Pinpoint the cell where the given text exists, returning its [x, y] midpoint coordinate. 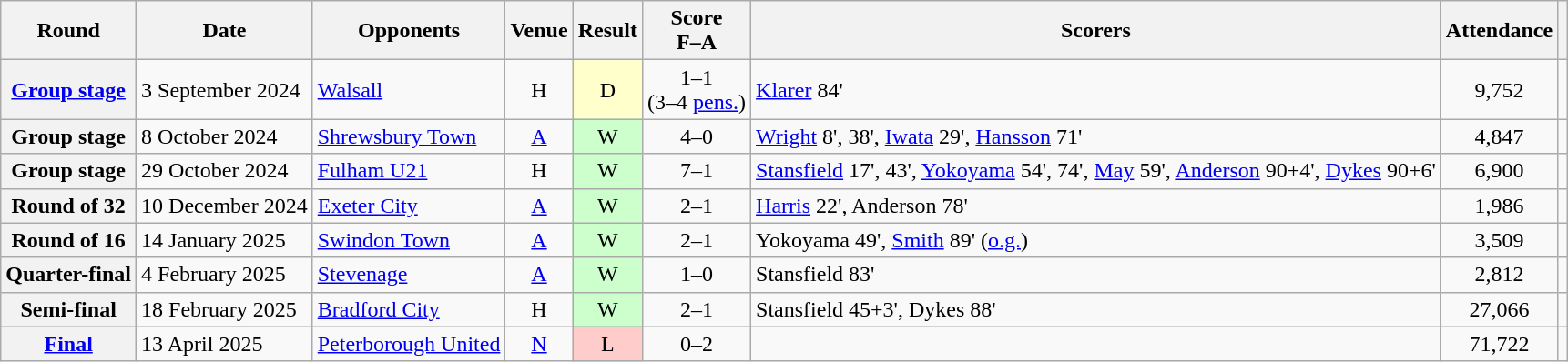
Result [607, 31]
Fulham U21 [409, 171]
0–2 [697, 344]
Bradford City [409, 309]
Yokoyama 49', Smith 89' (o.g.) [1096, 240]
Scorers [1096, 31]
6,900 [1499, 171]
7–1 [697, 171]
3 September 2024 [225, 89]
Stevenage [409, 275]
ScoreF–A [697, 31]
10 December 2024 [225, 206]
Walsall [409, 89]
Venue [539, 31]
4,847 [1499, 136]
13 April 2025 [225, 344]
Exeter City [409, 206]
29 October 2024 [225, 171]
14 January 2025 [225, 240]
9,752 [1499, 89]
Stansfield 17', 43', Yokoyama 54', 74', May 59', Anderson 90+4', Dykes 90+6' [1096, 171]
4 February 2025 [225, 275]
27,066 [1499, 309]
Klarer 84' [1096, 89]
18 February 2025 [225, 309]
L [607, 344]
D [607, 89]
2,812 [1499, 275]
Round of 16 [69, 240]
Attendance [1499, 31]
Stansfield 83' [1096, 275]
Date [225, 31]
Harris 22', Anderson 78' [1096, 206]
1–0 [697, 275]
Shrewsbury Town [409, 136]
71,722 [1499, 344]
Wright 8', 38', Iwata 29', Hansson 71' [1096, 136]
3,509 [1499, 240]
Quarter-final [69, 275]
Peterborough United [409, 344]
Round of 32 [69, 206]
Semi-final [69, 309]
Stansfield 45+3', Dykes 88' [1096, 309]
Swindon Town [409, 240]
Final [69, 344]
1–1(3–4 pens.) [697, 89]
1,986 [1499, 206]
8 October 2024 [225, 136]
Opponents [409, 31]
Round [69, 31]
4–0 [697, 136]
N [539, 344]
